Search for the cell housing the specified text and yield its (x, y) center coordinate. 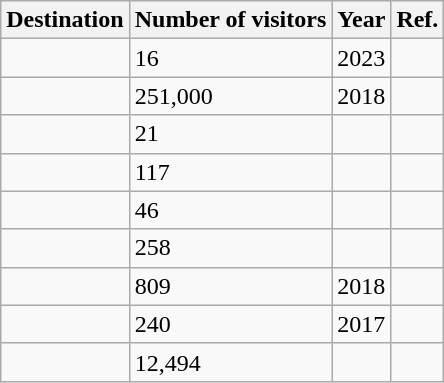
16 (230, 58)
809 (230, 286)
258 (230, 248)
240 (230, 324)
Year (362, 20)
Ref. (418, 20)
2023 (362, 58)
46 (230, 210)
117 (230, 172)
Number of visitors (230, 20)
Destination (65, 20)
21 (230, 134)
2017 (362, 324)
12,494 (230, 362)
251,000 (230, 96)
